Search for the cell housing the specified text and yield its [x, y] center coordinate. 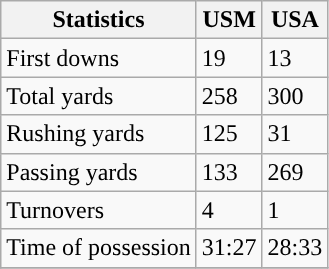
Passing yards [99, 172]
19 [229, 58]
USA [295, 20]
Total yards [99, 96]
Rushing yards [99, 134]
First downs [99, 58]
300 [295, 96]
13 [295, 58]
4 [229, 210]
Time of possession [99, 248]
31 [295, 134]
133 [229, 172]
28:33 [295, 248]
1 [295, 210]
258 [229, 96]
Statistics [99, 20]
Turnovers [99, 210]
31:27 [229, 248]
USM [229, 20]
269 [295, 172]
125 [229, 134]
